From the cell containing the given text, extract its center point as [x, y] coordinate. 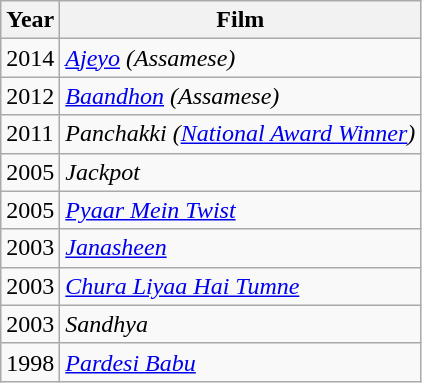
2011 [30, 134]
Baandhon (Assamese) [240, 96]
1998 [30, 362]
2012 [30, 96]
Panchakki (National Award Winner) [240, 134]
Pyaar Mein Twist [240, 210]
Jackpot [240, 172]
Janasheen [240, 248]
Film [240, 20]
Pardesi Babu [240, 362]
Ajeyo (Assamese) [240, 58]
2014 [30, 58]
Chura Liyaa Hai Tumne [240, 286]
Year [30, 20]
Sandhya [240, 324]
